Provide the (x, y) coordinate of the cell's center where the given text is located.  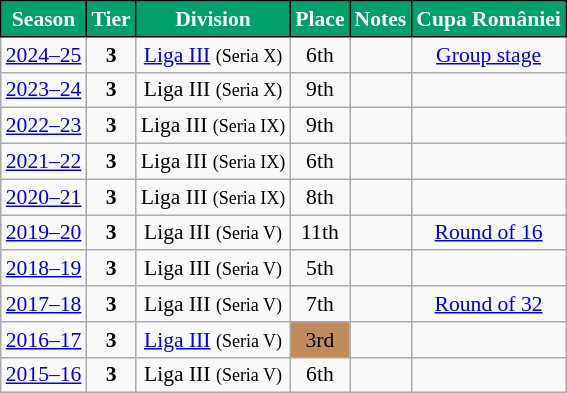
2020–21 (44, 197)
2022–23 (44, 126)
Tier (110, 19)
3rd (320, 340)
Round of 32 (488, 304)
Round of 16 (488, 233)
2021–22 (44, 162)
Notes (381, 19)
2024–25 (44, 55)
Group stage (488, 55)
7th (320, 304)
2019–20 (44, 233)
2023–24 (44, 90)
2016–17 (44, 340)
11th (320, 233)
Season (44, 19)
2017–18 (44, 304)
Place (320, 19)
2018–19 (44, 269)
Cupa României (488, 19)
Division (214, 19)
2015–16 (44, 375)
8th (320, 197)
5th (320, 269)
